Locate the cell with the specified text and output its [X, Y] center coordinate. 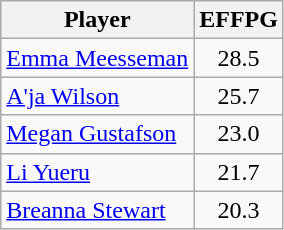
20.3 [239, 210]
23.0 [239, 134]
28.5 [239, 58]
Player [98, 20]
Li Yueru [98, 172]
25.7 [239, 96]
EFFPG [239, 20]
21.7 [239, 172]
Emma Meesseman [98, 58]
A'ja Wilson [98, 96]
Megan Gustafson [98, 134]
Breanna Stewart [98, 210]
